Search for the cell housing the specified text and yield its (X, Y) center coordinate. 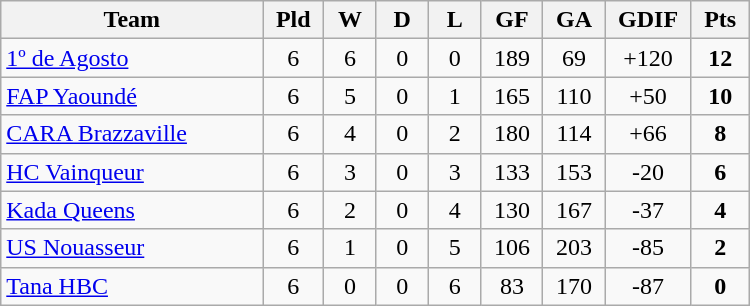
-20 (648, 172)
133 (512, 172)
114 (574, 134)
+50 (648, 96)
-37 (648, 210)
Pts (720, 20)
110 (574, 96)
Team (132, 20)
10 (720, 96)
Tana HBC (132, 286)
1º de Agosto (132, 58)
83 (512, 286)
Kada Queens (132, 210)
203 (574, 248)
GF (512, 20)
Pld (294, 20)
+120 (648, 58)
170 (574, 286)
L (454, 20)
US Nouasseur (132, 248)
GA (574, 20)
GDIF (648, 20)
167 (574, 210)
CARA Brazzaville (132, 134)
153 (574, 172)
-85 (648, 248)
165 (512, 96)
189 (512, 58)
69 (574, 58)
12 (720, 58)
106 (512, 248)
W (350, 20)
HC Vainqueur (132, 172)
180 (512, 134)
D (402, 20)
8 (720, 134)
130 (512, 210)
+66 (648, 134)
FAP Yaoundé (132, 96)
-87 (648, 286)
